Return the (x, y) coordinate for the center point of the cell that contains the specified text.  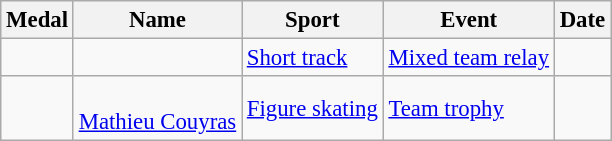
Team trophy (468, 108)
Event (468, 20)
Date (582, 20)
Mixed team relay (468, 58)
Sport (313, 20)
Short track (313, 58)
Name (157, 20)
Mathieu Couyras (157, 108)
Medal (38, 20)
Figure skating (313, 108)
